Provide the [X, Y] coordinate of the cell's center where the given text is located.  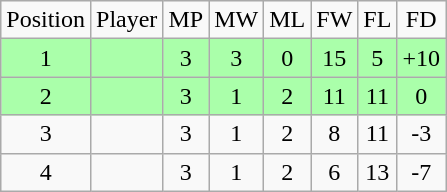
FD [422, 20]
MW [236, 20]
15 [334, 58]
4 [46, 172]
MP [186, 20]
13 [378, 172]
-3 [422, 134]
6 [334, 172]
8 [334, 134]
-7 [422, 172]
+10 [422, 58]
ML [288, 20]
FL [378, 20]
FW [334, 20]
Player [127, 20]
5 [378, 58]
Position [46, 20]
